Scan for the cell matching the given text and deliver its (X, Y) coordinate at center. 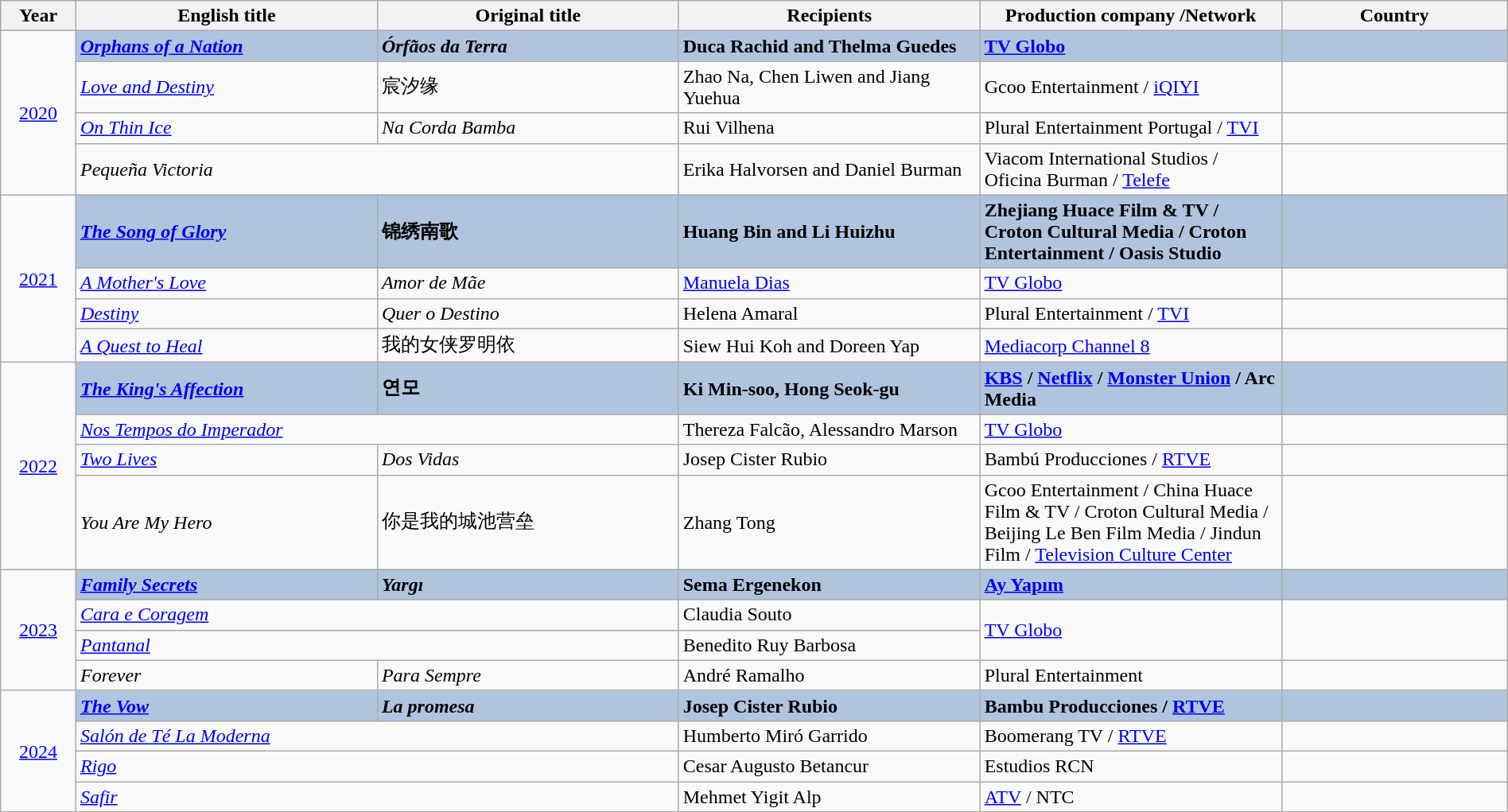
Helena Amaral (829, 313)
Cesar Augusto Betancur (829, 766)
Plural Entertainment Portugal / TVI (1131, 128)
Quer o Destino (528, 313)
Pantanal (377, 645)
Year (38, 16)
Claudia Souto (829, 615)
Manuela Dias (829, 283)
Zhejiang Huace Film & TV / Croton Cultural Media / Croton Entertainment / Oasis Studio (1131, 231)
Love and Destiny (226, 87)
Country (1394, 16)
The King's Affection (226, 388)
KBS / Netflix / Monster Union / Arc Media (1131, 388)
Mehmet Yigit Alp (829, 796)
我的女侠罗明依 (528, 345)
Órfãos da Terra (528, 46)
Plural Entertainment (1131, 675)
Huang Bin and Li Huizhu (829, 231)
Recipients (829, 16)
Zhao Na, Chen Liwen and Jiang Yuehua (829, 87)
You Are My Hero (226, 522)
Pequeña Victoria (377, 169)
2020 (38, 113)
宸汐缘 (528, 87)
André Ramalho (829, 675)
Erika Halvorsen and Daniel Burman (829, 169)
Family Secrets (226, 585)
你是我的城池营垒 (528, 522)
Ki Min-soo, Hong Seok-gu (829, 388)
Na Corda Bamba (528, 128)
2022 (38, 466)
ATV / NTC (1131, 796)
연모 (528, 388)
Rigo (377, 766)
Forever (226, 675)
Estudios RCN (1131, 766)
Nos Tempos do Imperador (377, 429)
The Song of Glory (226, 231)
Cara e Coragem (377, 615)
2024 (38, 751)
La promesa (528, 705)
Original title (528, 16)
Zhang Tong (829, 522)
Para Sempre (528, 675)
Bambú Producciones / RTVE (1131, 460)
Dos Vidas (528, 460)
Destiny (226, 313)
Sema Ergenekon (829, 585)
Thereza Falcão, Alessandro Marson (829, 429)
Humberto Miró Garrido (829, 736)
Rui Vilhena (829, 128)
Duca Rachid and Thelma Guedes (829, 46)
Ay Yapım (1131, 585)
The Vow (226, 705)
Safir (377, 796)
2023 (38, 630)
Benedito Ruy Barbosa (829, 645)
A Mother's Love (226, 283)
Salón de Té La Moderna (377, 736)
Siew Hui Koh and Doreen Yap (829, 345)
Boomerang TV / RTVE (1131, 736)
Two Lives (226, 460)
Production company /Network (1131, 16)
Gcoo Entertainment / iQIYI (1131, 87)
Yargı (528, 585)
A Quest to Heal (226, 345)
Plural Entertainment / TVI (1131, 313)
Viacom International Studios / Oficina Burman / Telefe (1131, 169)
Orphans of a Nation (226, 46)
锦绣南歌 (528, 231)
English title (226, 16)
Gcoo Entertainment / China Huace Film & TV / Croton Cultural Media / Beijing Le Ben Film Media / Jindun Film / Television Culture Center (1131, 522)
Mediacorp Channel 8 (1131, 345)
Bambu Producciones / RTVE (1131, 705)
2021 (38, 278)
Amor de Mãe (528, 283)
On Thin Ice (226, 128)
